Output the (X, Y) coordinate of the center of the cell containing the given text.  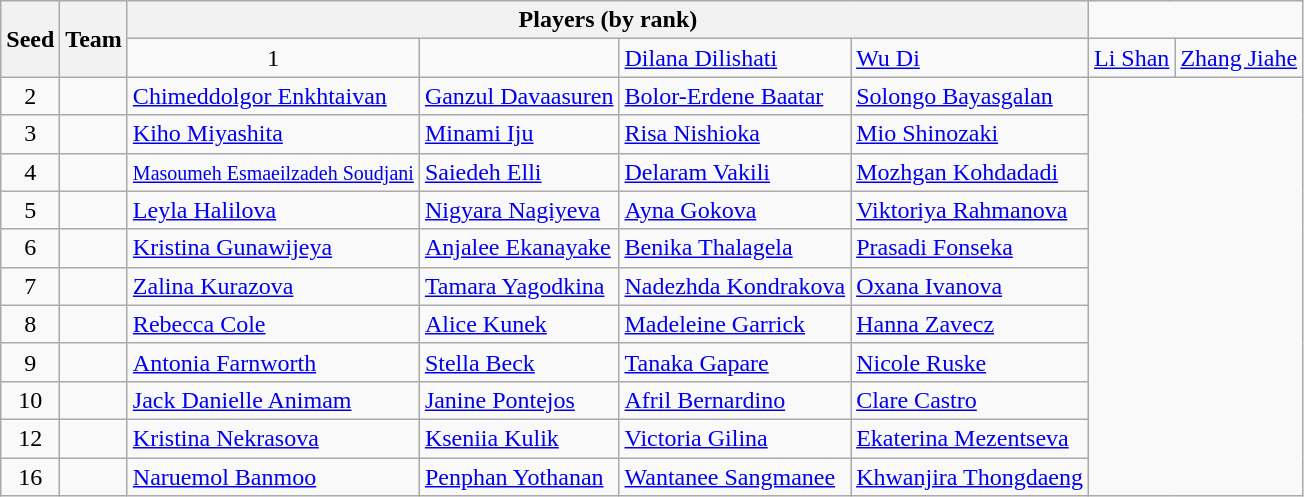
Masoumeh Esmaeilzadeh Soudjani (273, 172)
Mozhgan Kohdadadi (970, 172)
Saiedeh Elli (519, 172)
Zhang Jiahe (1239, 58)
Zalina Kurazova (273, 286)
Kseniia Kulik (519, 438)
Mio Shinozaki (970, 134)
Kiho Miyashita (273, 134)
Minami Iju (519, 134)
Antonia Farnworth (273, 362)
Ekaterina Mezentseva (970, 438)
Stella Beck (519, 362)
1 (273, 58)
Jack Danielle Animam (273, 400)
3 (30, 134)
10 (30, 400)
5 (30, 210)
6 (30, 248)
Bolor-Erdene Baatar (735, 96)
16 (30, 477)
Team (94, 39)
Hanna Zavecz (970, 324)
9 (30, 362)
Chimeddolgor Enkhtaivan (273, 96)
Penphan Yothanan (519, 477)
Players (by rank) (608, 20)
Alice Kunek (519, 324)
4 (30, 172)
Kristina Gunawijeya (273, 248)
Nicole Ruske (970, 362)
Madeleine Garrick (735, 324)
Afril Bernardino (735, 400)
Seed (30, 39)
Risa Nishioka (735, 134)
Rebecca Cole (273, 324)
Viktoriya Rahmanova (970, 210)
12 (30, 438)
Prasadi Fonseka (970, 248)
Dilana Dilishati (735, 58)
Kristina Nekrasova (273, 438)
Solongo Bayasgalan (970, 96)
7 (30, 286)
Leyla Halilova (273, 210)
Victoria Gilina (735, 438)
Wu Di (970, 58)
8 (30, 324)
Oxana Ivanova (970, 286)
Nigyara Nagiyeva (519, 210)
Nadezhda Kondrakova (735, 286)
Anjalee Ekanayake (519, 248)
Khwanjira Thongdaeng (970, 477)
Benika Thalagela (735, 248)
Tamara Yagodkina (519, 286)
Ayna Gokova (735, 210)
Li Shan (1132, 58)
Wantanee Sangmanee (735, 477)
Clare Castro (970, 400)
Janine Pontejos (519, 400)
Tanaka Gapare (735, 362)
2 (30, 96)
Naruemol Banmoo (273, 477)
Ganzul Davaasuren (519, 96)
Delaram Vakili (735, 172)
